Capture the cell that displays the provided text and extract its [x, y] central coordinate. 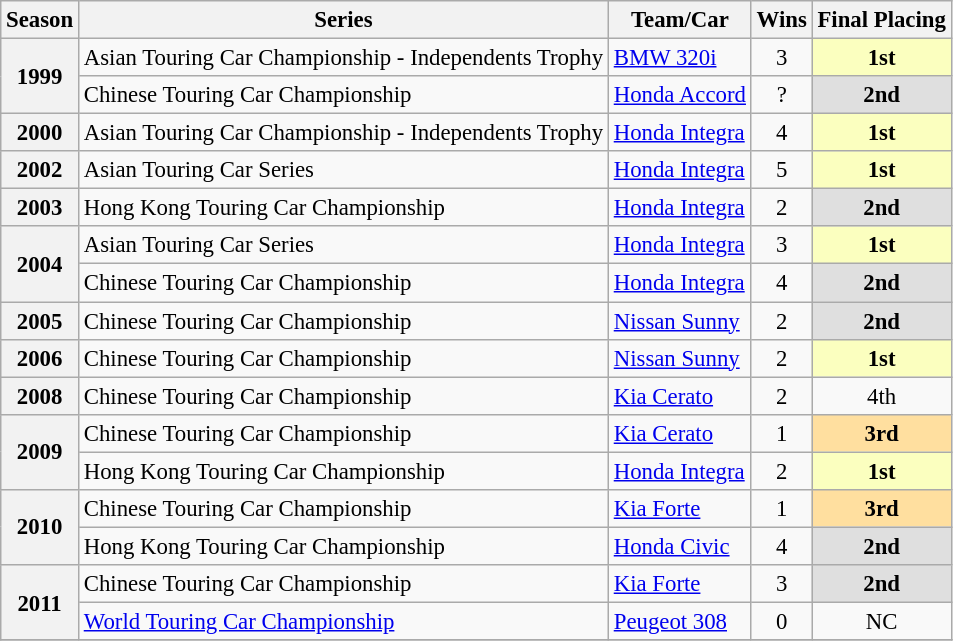
2008 [40, 396]
2009 [40, 452]
4th [882, 396]
Honda Civic [680, 546]
Final Placing [882, 20]
2005 [40, 321]
World Touring Car Championship [343, 621]
? [782, 95]
2004 [40, 264]
Season [40, 20]
Series [343, 20]
0 [782, 621]
2000 [40, 133]
Peugeot 308 [680, 621]
5 [782, 170]
Wins [782, 20]
NC [882, 621]
2002 [40, 170]
2003 [40, 208]
1999 [40, 76]
Honda Accord [680, 95]
2011 [40, 602]
2006 [40, 358]
2010 [40, 528]
BMW 320i [680, 58]
Team/Car [680, 20]
